Output the (X, Y) coordinate of the center of the cell containing the given text.  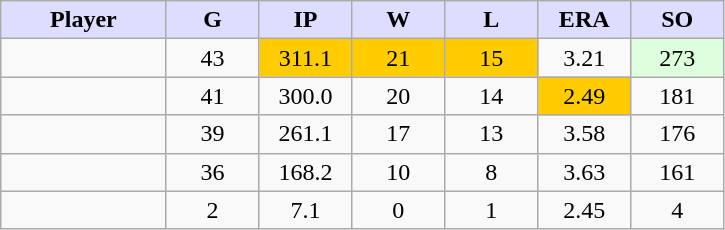
2.45 (584, 210)
13 (492, 134)
161 (678, 172)
43 (212, 58)
17 (398, 134)
3.63 (584, 172)
8 (492, 172)
ERA (584, 20)
21 (398, 58)
176 (678, 134)
4 (678, 210)
L (492, 20)
273 (678, 58)
1 (492, 210)
300.0 (306, 96)
2 (212, 210)
36 (212, 172)
39 (212, 134)
14 (492, 96)
Player (84, 20)
7.1 (306, 210)
10 (398, 172)
2.49 (584, 96)
181 (678, 96)
168.2 (306, 172)
G (212, 20)
0 (398, 210)
3.58 (584, 134)
IP (306, 20)
41 (212, 96)
3.21 (584, 58)
20 (398, 96)
SO (678, 20)
W (398, 20)
311.1 (306, 58)
261.1 (306, 134)
15 (492, 58)
